Capture the cell that displays the provided text and extract its (x, y) central coordinate. 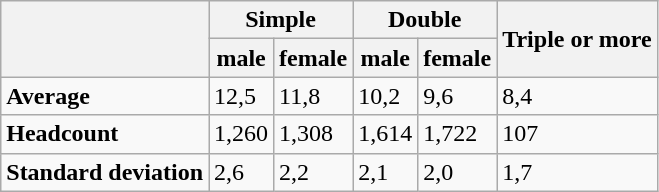
Simple (281, 20)
1,722 (458, 134)
2,0 (458, 172)
12,5 (242, 96)
Double (425, 20)
11,8 (314, 96)
1,7 (577, 172)
Triple or more (577, 39)
10,2 (386, 96)
9,6 (458, 96)
2,1 (386, 172)
Standard deviation (105, 172)
2,2 (314, 172)
1,260 (242, 134)
2,6 (242, 172)
Headcount (105, 134)
8,4 (577, 96)
1,614 (386, 134)
Average (105, 96)
107 (577, 134)
1,308 (314, 134)
